Identify which cell holds the provided text, then report its [X, Y] central coordinate. 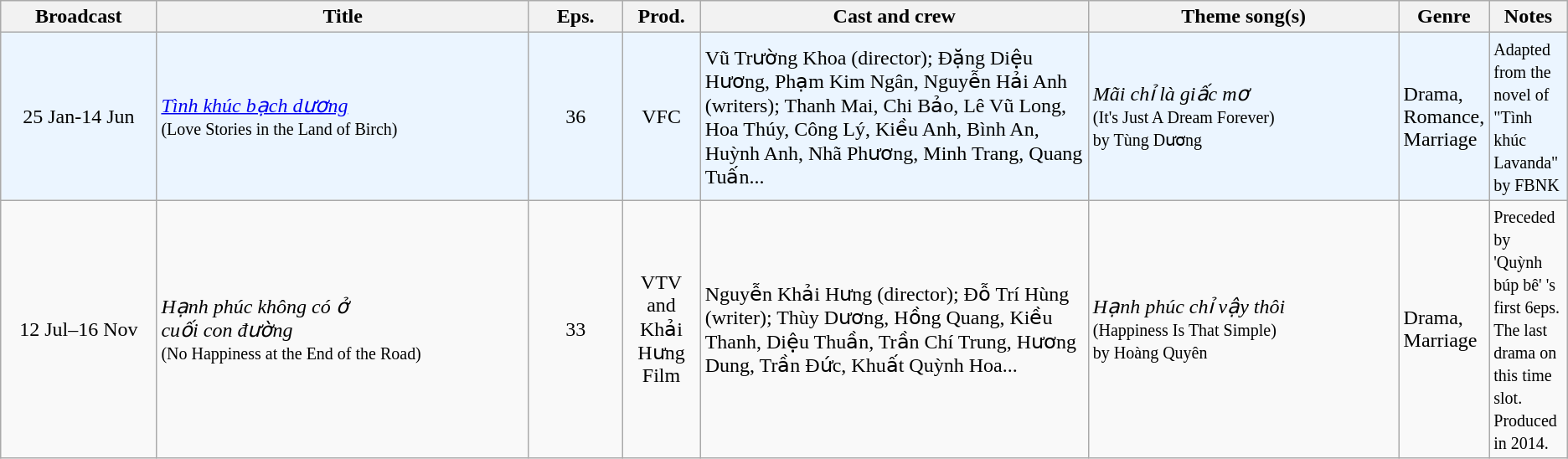
Notes [1529, 17]
Drama, Romance, Marriage [1444, 116]
Cast and crew [895, 17]
Theme song(s) [1243, 17]
Genre [1444, 17]
Preceded by 'Quỳnh búp bê' 's first 6eps.The last drama on this time slot.Produced in 2014. [1529, 329]
Adapted from the novel of "Tình khúc Lavanda" by FBNK [1529, 116]
VTVandKhải Hưng Film [662, 329]
33 [575, 329]
Eps. [575, 17]
VFC [662, 116]
Mãi chỉ là giấc mơ (It's Just A Dream Forever)by Tùng Dương [1243, 116]
Hạnh phúc chỉ vậy thôi (Happiness Is That Simple)by Hoàng Quyên [1243, 329]
Prod. [662, 17]
Title [343, 17]
25 Jan-14 Jun [79, 116]
36 [575, 116]
12 Jul–16 Nov [79, 329]
Tình khúc bạch dương (Love Stories in the Land of Birch) [343, 116]
Broadcast [79, 17]
Drama, Marriage [1444, 329]
Hạnh phúc không có ở cuối con đường (No Happiness at the End of the Road) [343, 329]
